Scan for the cell matching the given text and deliver its [X, Y] coordinate at center. 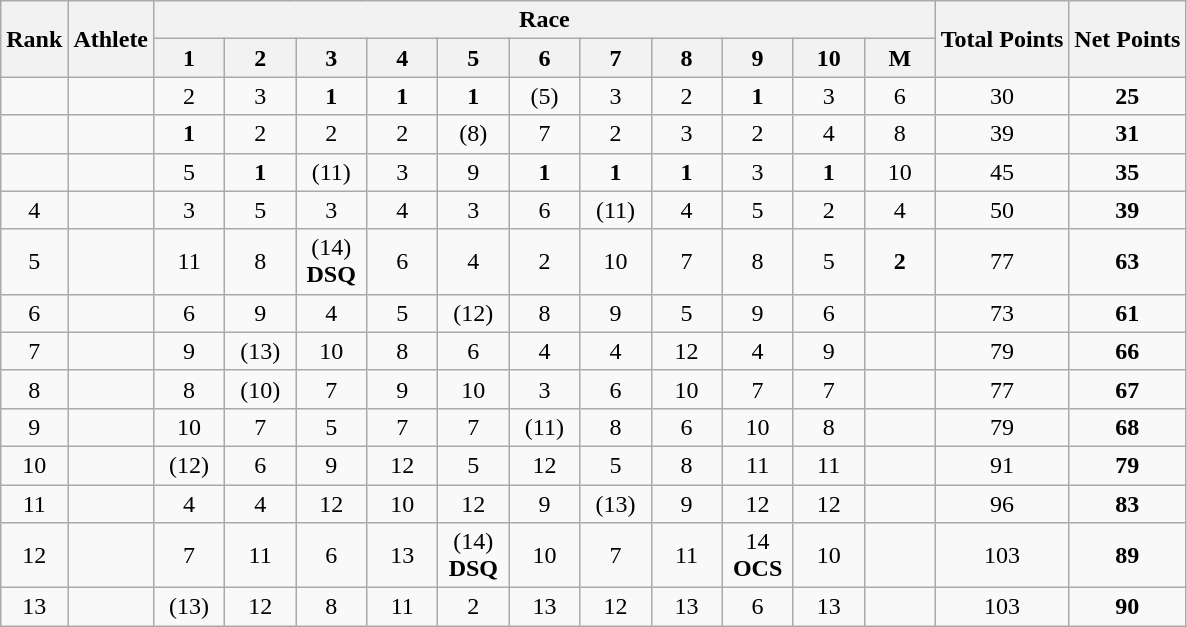
35 [1128, 172]
Net Points [1128, 39]
M [900, 58]
Athlete [111, 39]
73 [1002, 313]
68 [1128, 427]
31 [1128, 134]
30 [1002, 96]
67 [1128, 389]
Race [545, 20]
50 [1002, 210]
91 [1002, 465]
63 [1128, 262]
61 [1128, 313]
(10) [260, 389]
83 [1128, 503]
(8) [474, 134]
(5) [544, 96]
45 [1002, 172]
14OCS [758, 556]
Total Points [1002, 39]
66 [1128, 351]
90 [1128, 607]
Rank [34, 39]
96 [1002, 503]
89 [1128, 556]
25 [1128, 96]
